Return (x, y) of the center of cell containing provided text 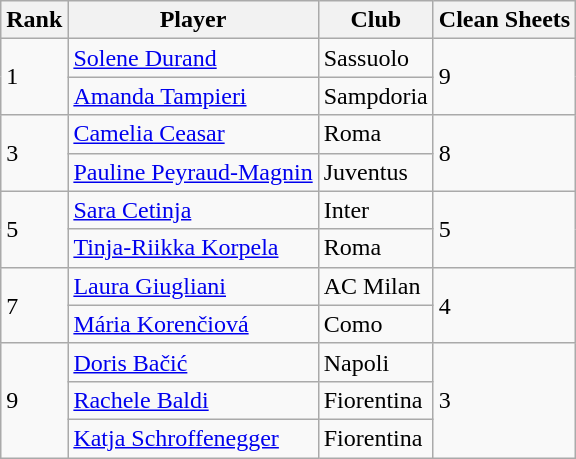
4 (504, 305)
Pauline Peyraud-Magnin (193, 172)
Solene Durand (193, 58)
Laura Giugliani (193, 286)
Player (193, 20)
Rachele Baldi (193, 400)
Club (376, 20)
Mária Korenčiová (193, 324)
Inter (376, 210)
7 (34, 305)
AC Milan (376, 286)
Amanda Tampieri (193, 96)
Clean Sheets (504, 20)
Como (376, 324)
Camelia Ceasar (193, 134)
1 (34, 77)
Rank (34, 20)
Sassuolo (376, 58)
8 (504, 153)
Tinja-Riikka Korpela (193, 248)
Juventus (376, 172)
Sampdoria (376, 96)
Napoli (376, 362)
Doris Bačić (193, 362)
Sara Cetinja (193, 210)
Katja Schroffenegger (193, 438)
